Extract the [X, Y] coordinate from the center of the cell holding the provided text.  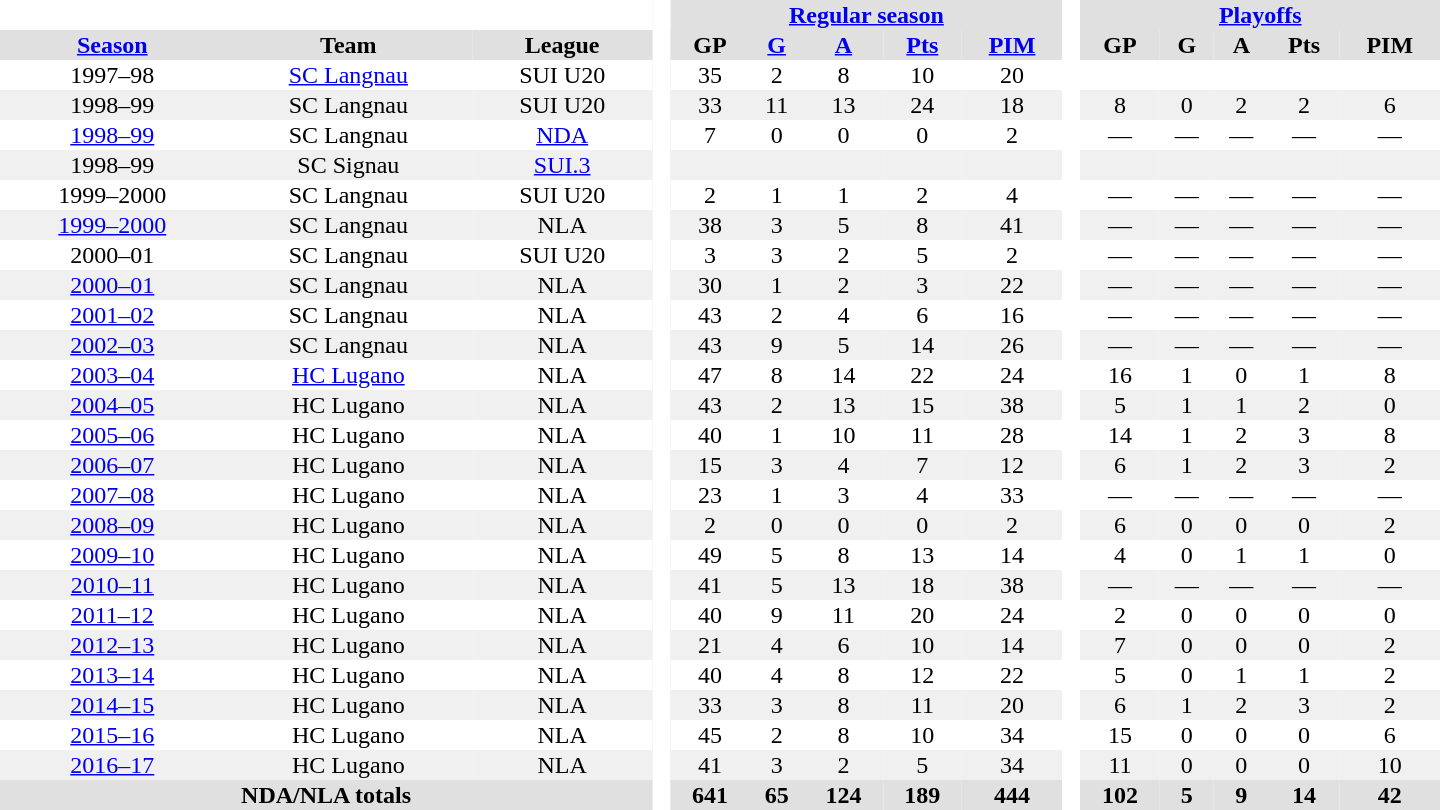
65 [776, 795]
2016–17 [112, 765]
49 [710, 555]
47 [710, 375]
28 [1012, 435]
2013–14 [112, 675]
2004–05 [112, 405]
2003–04 [112, 375]
2011–12 [112, 615]
Playoffs [1260, 15]
45 [710, 735]
124 [844, 795]
102 [1120, 795]
SUI.3 [562, 165]
Season [112, 45]
2010–11 [112, 585]
26 [1012, 345]
42 [1390, 795]
641 [710, 795]
2012–13 [112, 645]
Regular season [866, 15]
30 [710, 285]
2014–15 [112, 705]
444 [1012, 795]
2015–16 [112, 735]
NDA [562, 135]
2002–03 [112, 345]
35 [710, 75]
23 [710, 495]
2009–10 [112, 555]
1997–98 [112, 75]
NDA/NLA totals [326, 795]
2008–09 [112, 525]
21 [710, 645]
Team [349, 45]
2005–06 [112, 435]
189 [922, 795]
2007–08 [112, 495]
2001–02 [112, 315]
League [562, 45]
2006–07 [112, 465]
SC Signau [349, 165]
